Scan for the cell matching the given text and deliver its (x, y) coordinate at center. 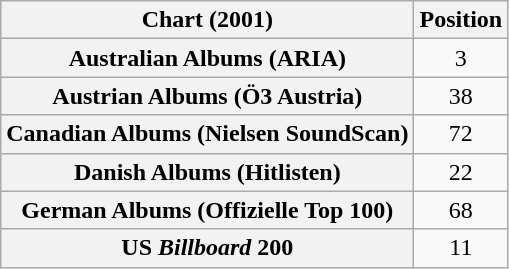
Position (461, 20)
3 (461, 58)
Danish Albums (Hitlisten) (208, 172)
38 (461, 96)
Australian Albums (ARIA) (208, 58)
Austrian Albums (Ö3 Austria) (208, 96)
German Albums (Offizielle Top 100) (208, 210)
11 (461, 248)
US Billboard 200 (208, 248)
72 (461, 134)
Canadian Albums (Nielsen SoundScan) (208, 134)
Chart (2001) (208, 20)
68 (461, 210)
22 (461, 172)
